Identify which cell holds the provided text, then report its (x, y) central coordinate. 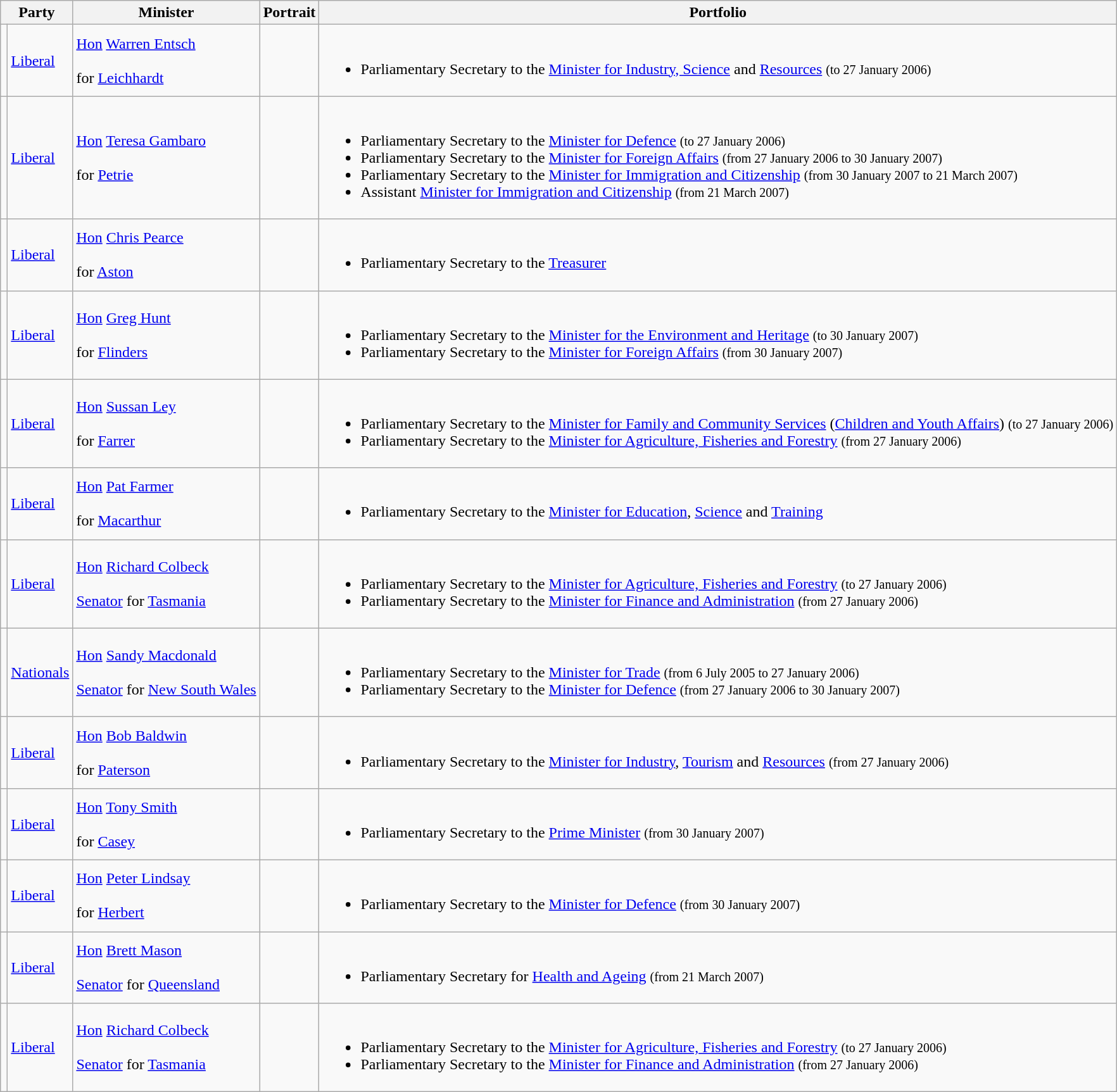
Minister (166, 13)
Hon Brett Mason Senator for Queensland (166, 967)
Nationals (41, 672)
Hon Sandy Macdonald Senator for New South Wales (166, 672)
Hon Warren Entsch for Leichhardt (166, 61)
Party (37, 13)
Hon Chris Pearce for Aston (166, 254)
Parliamentary Secretary for Health and Ageing (from 21 March 2007) (718, 967)
Parliamentary Secretary to the Minister for Industry, Tourism and Resources (from 27 January 2006) (718, 752)
Parliamentary Secretary to the Prime Minister (from 30 January 2007) (718, 824)
Parliamentary Secretary to the Minister for Defence (from 30 January 2007) (718, 895)
Parliamentary Secretary to the Treasurer (718, 254)
Hon Peter Lindsay for Herbert (166, 895)
Hon Bob Baldwin for Paterson (166, 752)
Portfolio (718, 13)
Hon Teresa Gambaro for Petrie (166, 158)
Hon Greg Hunt for Flinders (166, 335)
Parliamentary Secretary to the Minister for Education, Science and Training (718, 504)
Hon Sussan Ley for Farrer (166, 424)
Portrait (289, 13)
Hon Tony Smith for Casey (166, 824)
Hon Pat Farmer for Macarthur (166, 504)
Parliamentary Secretary to the Minister for Industry, Science and Resources (to 27 January 2006) (718, 61)
